Pinpoint the cell where the given text exists, returning its [X, Y] midpoint coordinate. 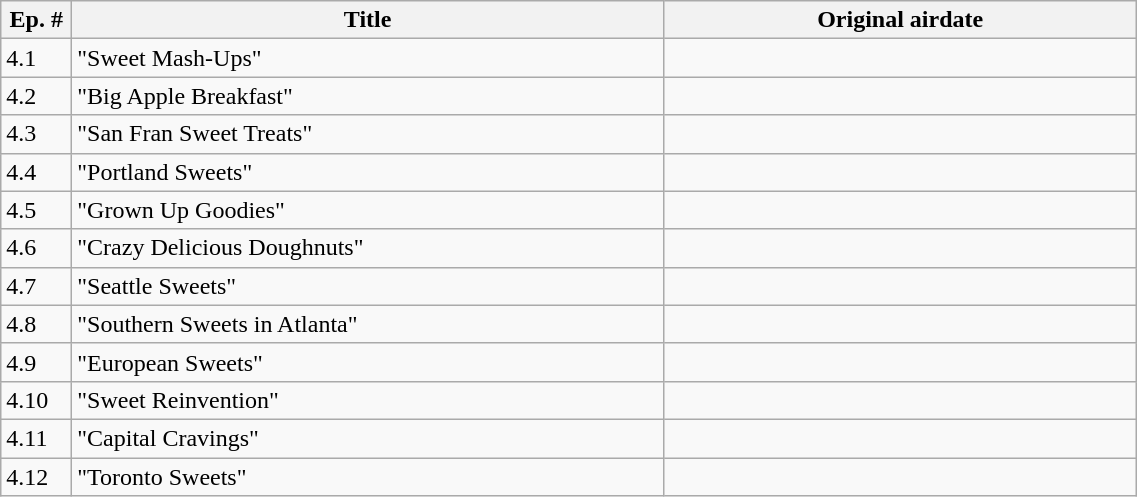
4.4 [36, 172]
"Capital Cravings" [368, 438]
"European Sweets" [368, 362]
4.9 [36, 362]
"Big Apple Breakfast" [368, 96]
"Grown Up Goodies" [368, 210]
"Toronto Sweets" [368, 477]
4.10 [36, 400]
"Seattle Sweets" [368, 286]
Original airdate [900, 20]
4.6 [36, 248]
"Crazy Delicious Doughnuts" [368, 248]
"Sweet Mash-Ups" [368, 58]
Title [368, 20]
4.12 [36, 477]
4.5 [36, 210]
"Sweet Reinvention" [368, 400]
4.1 [36, 58]
"San Fran Sweet Treats" [368, 134]
"Southern Sweets in Atlanta" [368, 324]
4.8 [36, 324]
4.11 [36, 438]
"Portland Sweets" [368, 172]
4.2 [36, 96]
4.3 [36, 134]
Ep. # [36, 20]
4.7 [36, 286]
